Pinpoint the cell where the given text exists, returning its [x, y] midpoint coordinate. 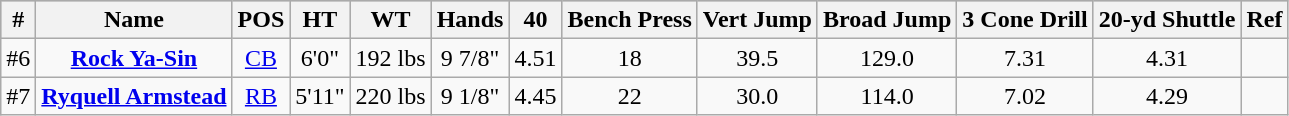
20-yd Shuttle [1167, 20]
39.5 [757, 58]
9 1/8" [470, 96]
18 [630, 58]
#6 [18, 58]
Ref [1264, 20]
POS [261, 20]
#7 [18, 96]
6'0" [320, 58]
30.0 [757, 96]
CB [261, 58]
Ryquell Armstead [134, 96]
4.45 [536, 96]
129.0 [886, 58]
Broad Jump [886, 20]
Vert Jump [757, 20]
22 [630, 96]
5'11" [320, 96]
Rock Ya-Sin [134, 58]
114.0 [886, 96]
40 [536, 20]
7.02 [1025, 96]
4.29 [1167, 96]
4.51 [536, 58]
3 Cone Drill [1025, 20]
HT [320, 20]
9 7/8" [470, 58]
Bench Press [630, 20]
192 lbs [390, 58]
WT [390, 20]
Hands [470, 20]
4.31 [1167, 58]
220 lbs [390, 96]
7.31 [1025, 58]
RB [261, 96]
# [18, 20]
Name [134, 20]
